Locate the cell with the specified text and output its (X, Y) center coordinate. 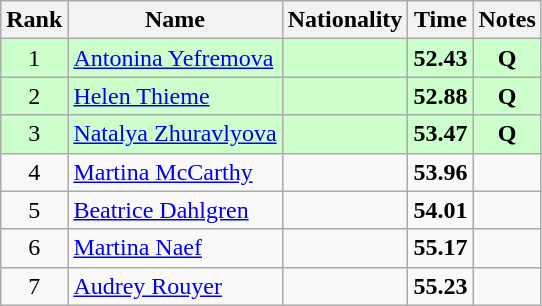
6 (34, 248)
55.23 (440, 286)
2 (34, 96)
Nationality (345, 20)
Rank (34, 20)
54.01 (440, 210)
3 (34, 134)
Notes (507, 20)
Beatrice Dahlgren (175, 210)
Natalya Zhuravlyova (175, 134)
Martina McCarthy (175, 172)
53.96 (440, 172)
4 (34, 172)
Martina Naef (175, 248)
52.88 (440, 96)
52.43 (440, 58)
Antonina Yefremova (175, 58)
Name (175, 20)
55.17 (440, 248)
Helen Thieme (175, 96)
53.47 (440, 134)
Time (440, 20)
7 (34, 286)
5 (34, 210)
Audrey Rouyer (175, 286)
1 (34, 58)
